For the text-containing cell, return its midpoint in [X, Y] coordinate format. 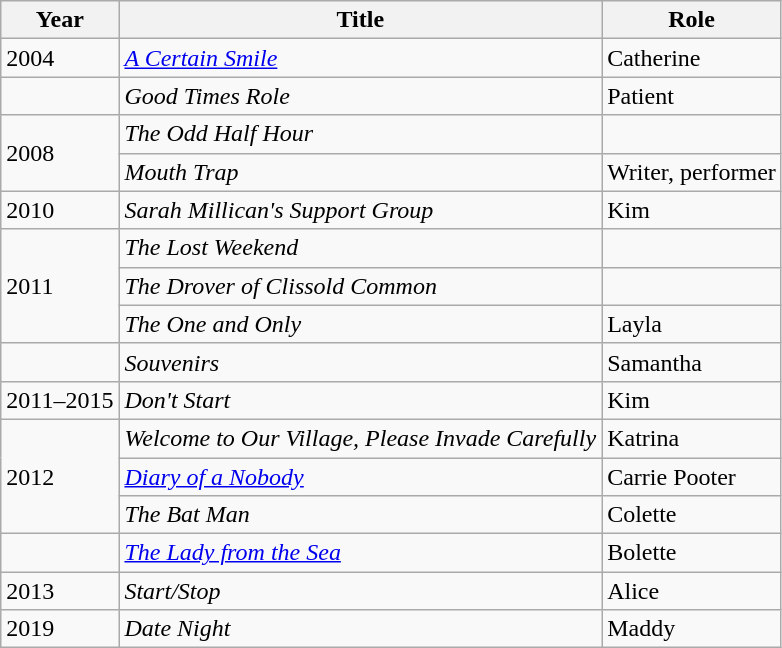
2008 [60, 153]
Layla [692, 324]
Samantha [692, 362]
2011 [60, 286]
Start/Stop [360, 591]
Mouth Trap [360, 172]
Catherine [692, 58]
2013 [60, 591]
Alice [692, 591]
The Drover of Clissold Common [360, 286]
Don't Start [360, 400]
2019 [60, 629]
Role [692, 20]
The One and Only [360, 324]
Maddy [692, 629]
Patient [692, 96]
Good Times Role [360, 96]
2010 [60, 210]
Souvenirs [360, 362]
2012 [60, 476]
The Bat Man [360, 515]
A Certain Smile [360, 58]
Writer, performer [692, 172]
Katrina [692, 438]
2004 [60, 58]
The Lady from the Sea [360, 553]
The Lost Weekend [360, 248]
Bolette [692, 553]
Welcome to Our Village, Please Invade Carefully [360, 438]
Colette [692, 515]
Sarah Millican's Support Group [360, 210]
Date Night [360, 629]
Diary of a Nobody [360, 477]
2011–2015 [60, 400]
The Odd Half Hour [360, 134]
Title [360, 20]
Year [60, 20]
Carrie Pooter [692, 477]
